Scan for the cell matching the given text and deliver its (X, Y) coordinate at center. 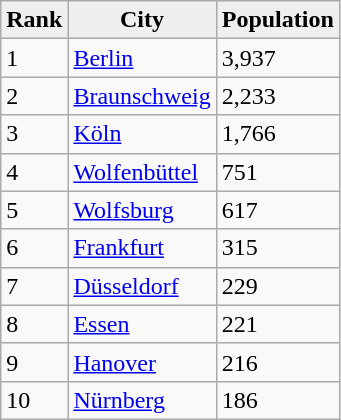
3 (34, 134)
10 (34, 400)
Braunschweig (142, 96)
751 (278, 172)
3,937 (278, 58)
Frankfurt (142, 248)
6 (34, 248)
2,233 (278, 96)
Nürnberg (142, 400)
4 (34, 172)
9 (34, 362)
2 (34, 96)
315 (278, 248)
Hanover (142, 362)
186 (278, 400)
1,766 (278, 134)
Essen (142, 324)
City (142, 20)
Berlin (142, 58)
7 (34, 286)
Rank (34, 20)
221 (278, 324)
216 (278, 362)
617 (278, 210)
229 (278, 286)
5 (34, 210)
Wolfenbüttel (142, 172)
8 (34, 324)
Wolfsburg (142, 210)
Düsseldorf (142, 286)
Population (278, 20)
Köln (142, 134)
1 (34, 58)
